Locate the cell with the specified text and output its (x, y) center coordinate. 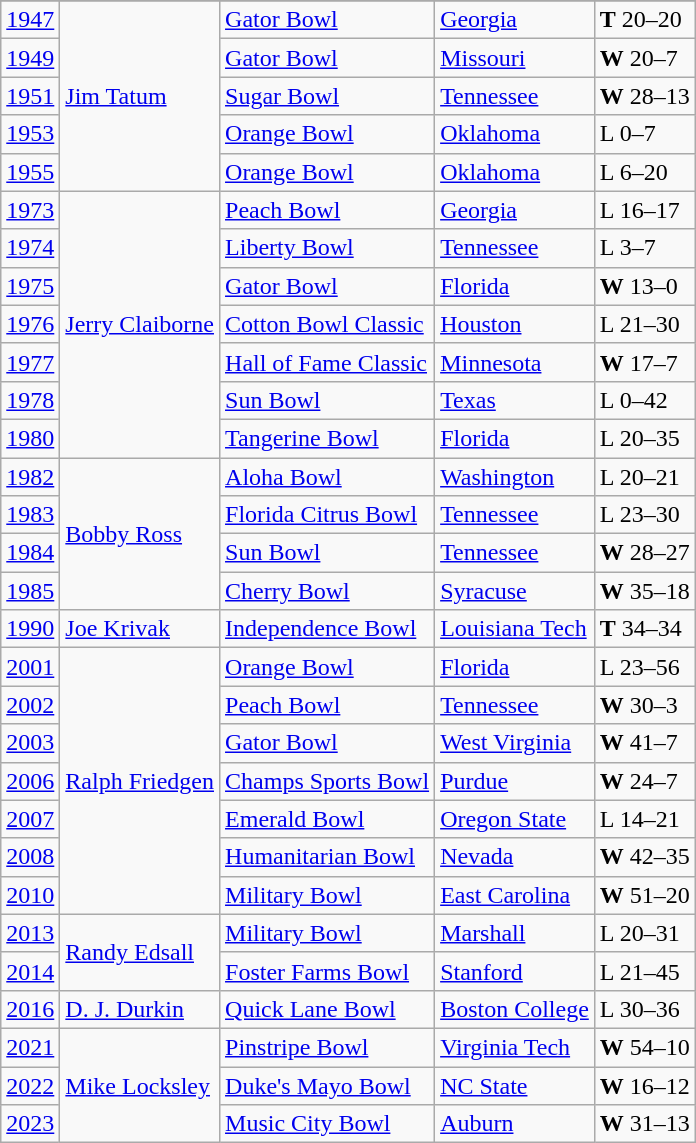
Emerald Bowl (328, 819)
1977 (30, 362)
Nevada (515, 857)
Liberty Bowl (328, 248)
W 51–20 (644, 895)
1949 (30, 58)
2014 (30, 971)
Houston (515, 324)
T 20–20 (644, 20)
Independence Bowl (328, 629)
W 16–12 (644, 1085)
East Carolina (515, 895)
Foster Farms Bowl (328, 971)
Quick Lane Bowl (328, 1009)
2016 (30, 1009)
W 17–7 (644, 362)
NC State (515, 1085)
Marshall (515, 933)
1953 (30, 134)
Jerry Claiborne (140, 324)
1985 (30, 591)
2006 (30, 781)
Humanitarian Bowl (328, 857)
W 35–18 (644, 591)
2002 (30, 705)
T 34–34 (644, 629)
W 20–7 (644, 58)
Sugar Bowl (328, 96)
L 6–20 (644, 172)
1975 (30, 286)
W 54–10 (644, 1047)
West Virginia (515, 743)
W 28–27 (644, 553)
Pinstripe Bowl (328, 1047)
Mike Locksley (140, 1085)
Purdue (515, 781)
1947 (30, 20)
2003 (30, 743)
Stanford (515, 971)
Louisiana Tech (515, 629)
Champs Sports Bowl (328, 781)
2022 (30, 1085)
1978 (30, 400)
1984 (30, 553)
L 23–56 (644, 667)
Boston College (515, 1009)
Missouri (515, 58)
L 30–36 (644, 1009)
Tangerine Bowl (328, 438)
L 23–30 (644, 515)
Duke's Mayo Bowl (328, 1085)
W 13–0 (644, 286)
1973 (30, 210)
Cotton Bowl Classic (328, 324)
Music City Bowl (328, 1124)
2023 (30, 1124)
W 42–35 (644, 857)
L 3–7 (644, 248)
Bobby Ross (140, 534)
Joe Krivak (140, 629)
Auburn (515, 1124)
L 0–7 (644, 134)
Minnesota (515, 362)
2013 (30, 933)
L 20–21 (644, 477)
Washington (515, 477)
Ralph Friedgen (140, 781)
Texas (515, 400)
Hall of Fame Classic (328, 362)
1955 (30, 172)
W 30–3 (644, 705)
2021 (30, 1047)
D. J. Durkin (140, 1009)
L 16–17 (644, 210)
L 0–42 (644, 400)
1951 (30, 96)
Virginia Tech (515, 1047)
1990 (30, 629)
Jim Tatum (140, 96)
Florida Citrus Bowl (328, 515)
1983 (30, 515)
W 31–13 (644, 1124)
L 21–45 (644, 971)
Oregon State (515, 819)
Randy Edsall (140, 952)
1974 (30, 248)
2001 (30, 667)
1982 (30, 477)
W 24–7 (644, 781)
2007 (30, 819)
2008 (30, 857)
1980 (30, 438)
W 41–7 (644, 743)
Aloha Bowl (328, 477)
L 21–30 (644, 324)
1976 (30, 324)
Syracuse (515, 591)
Cherry Bowl (328, 591)
L 20–35 (644, 438)
L 20–31 (644, 933)
W 28–13 (644, 96)
L 14–21 (644, 819)
2010 (30, 895)
